Provide the (x, y) coordinate of the cell's center where the given text is located.  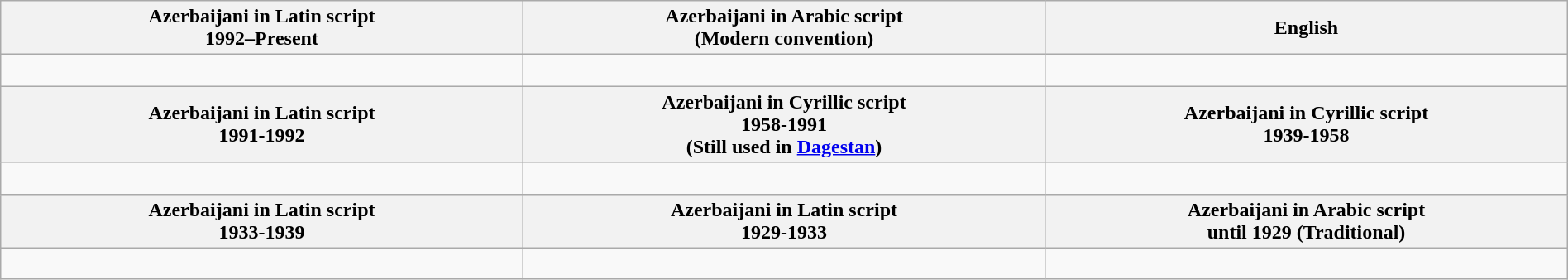
Azerbaijani in Latin script1933-1939 (262, 220)
Azerbaijani in Cyrillic script1939-1958 (1307, 124)
Azerbaijani in Latin script1929-1933 (784, 220)
English (1307, 28)
Azerbaijani in Cyrillic script1958-1991(Still used in Dagestan) (784, 124)
Azerbaijani in Arabic script(Modern convention) (784, 28)
Azerbaijani in Latin script1991-1992 (262, 124)
Azerbaijani in Arabic scriptuntil 1929 (Traditional) (1307, 220)
Azerbaijani in Latin script1992–Present (262, 28)
